Output the [X, Y] coordinate of the center of the cell containing the given text.  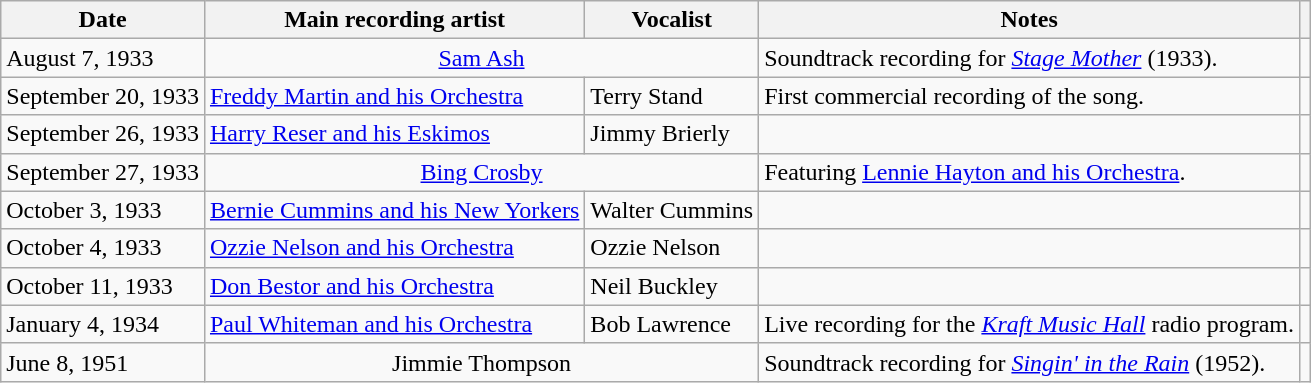
June 8, 1951 [103, 362]
Soundtrack recording for Stage Mother (1933). [1030, 58]
September 26, 1933 [103, 134]
Freddy Martin and his Orchestra [394, 96]
Vocalist [672, 20]
Live recording for the Kraft Music Hall radio program. [1030, 324]
Ozzie Nelson [672, 248]
Terry Stand [672, 96]
Notes [1030, 20]
Ozzie Nelson and his Orchestra [394, 248]
Neil Buckley [672, 286]
Date [103, 20]
Bernie Cummins and his New Yorkers [394, 210]
Sam Ash [481, 58]
Harry Reser and his Eskimos [394, 134]
First commercial recording of the song. [1030, 96]
October 11, 1933 [103, 286]
October 4, 1933 [103, 248]
September 20, 1933 [103, 96]
January 4, 1934 [103, 324]
Jimmie Thompson [481, 362]
August 7, 1933 [103, 58]
Paul Whiteman and his Orchestra [394, 324]
Bing Crosby [481, 172]
Bob Lawrence [672, 324]
Don Bestor and his Orchestra [394, 286]
September 27, 1933 [103, 172]
Walter Cummins [672, 210]
Soundtrack recording for Singin' in the Rain (1952). [1030, 362]
Jimmy Brierly [672, 134]
Featuring Lennie Hayton and his Orchestra. [1030, 172]
October 3, 1933 [103, 210]
Main recording artist [394, 20]
